From the cell containing the given text, extract its center point as [x, y] coordinate. 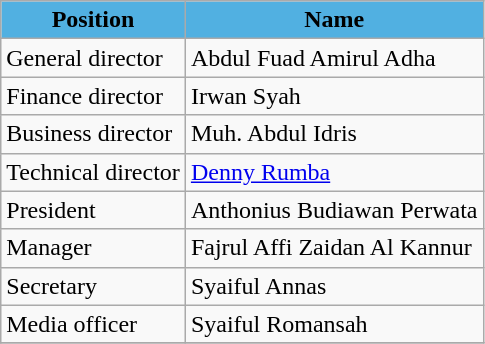
Syaiful Romansah [334, 324]
Finance director [94, 96]
Irwan Syah [334, 96]
Manager [94, 248]
Muh. Abdul Idris [334, 134]
Technical director [94, 172]
General director [94, 58]
President [94, 210]
Secretary [94, 286]
Anthonius Budiawan Perwata [334, 210]
Fajrul Affi Zaidan Al Kannur [334, 248]
Name [334, 20]
Business director [94, 134]
Position [94, 20]
Syaiful Annas [334, 286]
Media officer [94, 324]
Abdul Fuad Amirul Adha [334, 58]
Denny Rumba [334, 172]
